Determine the [X, Y] coordinate at the center of the cell enclosing the given text.  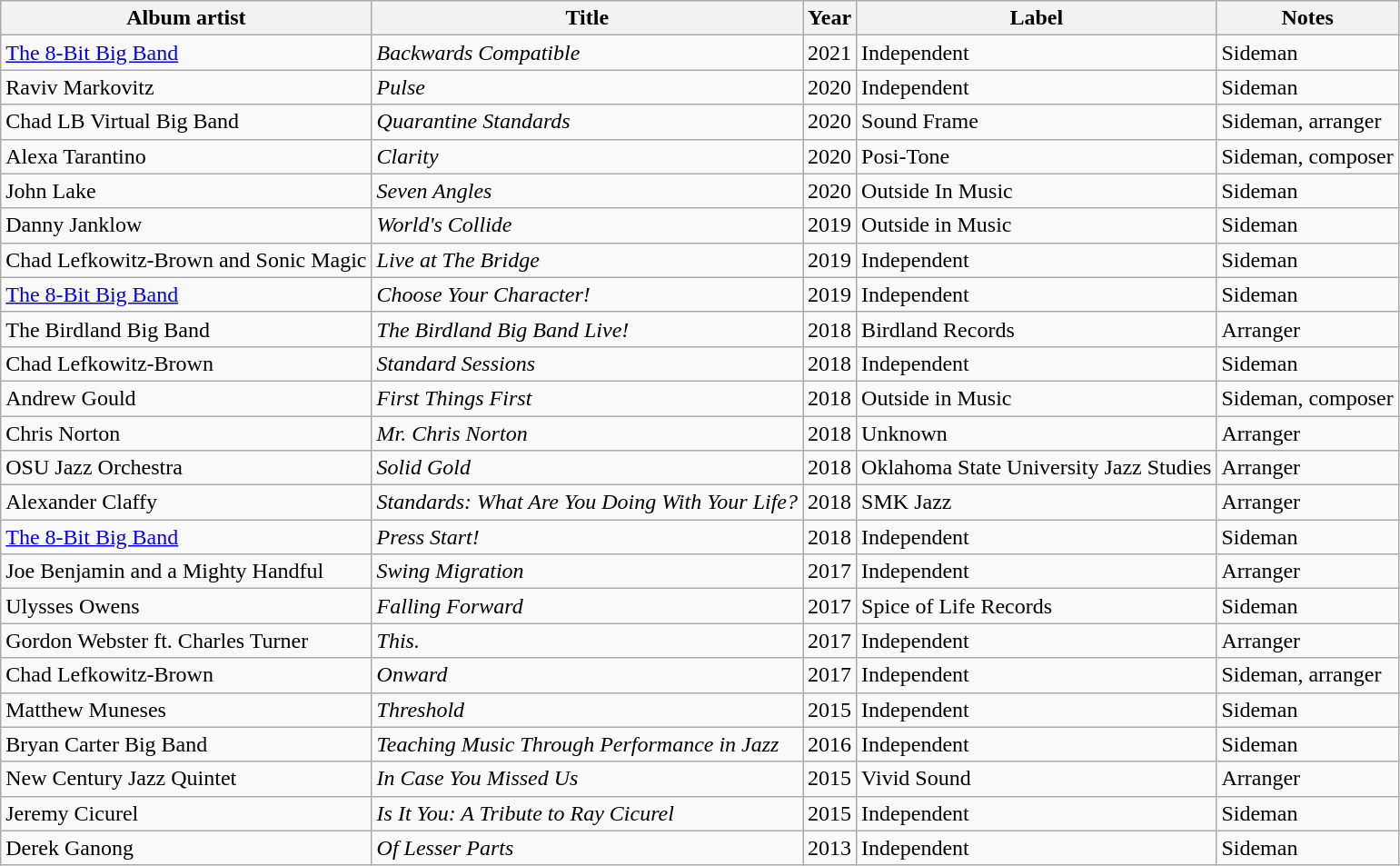
Seven Angles [587, 191]
World's Collide [587, 225]
Quarantine Standards [587, 122]
Gordon Webster ft. Charles Turner [186, 641]
Joe Benjamin and a Mighty Handful [186, 572]
Live at The Bridge [587, 260]
Notes [1307, 18]
First Things First [587, 398]
Standards: What Are You Doing With Your Life? [587, 503]
Onward [587, 675]
Birdland Records [1037, 329]
Vivid Sound [1037, 779]
Choose Your Character! [587, 294]
Label [1037, 18]
Backwards Compatible [587, 53]
Posi-Tone [1037, 156]
Andrew Gould [186, 398]
Falling Forward [587, 606]
Title [587, 18]
Press Start! [587, 537]
Solid Gold [587, 468]
Year [830, 18]
SMK Jazz [1037, 503]
This. [587, 641]
Of Lesser Parts [587, 848]
Spice of Life Records [1037, 606]
Swing Migration [587, 572]
Unknown [1037, 433]
Pulse [587, 87]
Matthew Muneses [186, 710]
John Lake [186, 191]
New Century Jazz Quintet [186, 779]
Outside In Music [1037, 191]
Derek Ganong [186, 848]
2016 [830, 744]
Alexander Claffy [186, 503]
Is It You: A Tribute to Ray Cicurel [587, 813]
Clarity [587, 156]
Threshold [587, 710]
The Birdland Big Band [186, 329]
Standard Sessions [587, 363]
Sound Frame [1037, 122]
Danny Janklow [186, 225]
Chris Norton [186, 433]
2013 [830, 848]
Chad Lefkowitz-Brown and Sonic Magic [186, 260]
Ulysses Owens [186, 606]
Jeremy Cicurel [186, 813]
Raviv Markovitz [186, 87]
Oklahoma State University Jazz Studies [1037, 468]
Bryan Carter Big Band [186, 744]
Teaching Music Through Performance in Jazz [587, 744]
The Birdland Big Band Live! [587, 329]
Alexa Tarantino [186, 156]
Chad LB Virtual Big Band [186, 122]
OSU Jazz Orchestra [186, 468]
In Case You Missed Us [587, 779]
2021 [830, 53]
Album artist [186, 18]
Mr. Chris Norton [587, 433]
